Search for the cell housing the specified text and yield its [x, y] center coordinate. 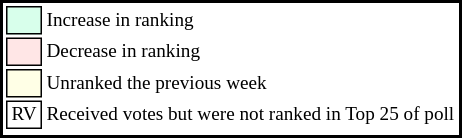
Unranked the previous week [250, 83]
RV [24, 114]
Increase in ranking [250, 20]
Decrease in ranking [250, 52]
Received votes but were not ranked in Top 25 of poll [250, 114]
